Capture the cell that displays the provided text and extract its (x, y) central coordinate. 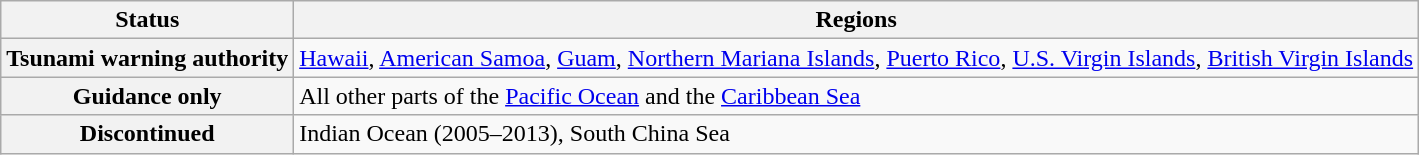
Tsunami warning authority (148, 58)
Guidance only (148, 96)
All other parts of the Pacific Ocean and the Caribbean Sea (856, 96)
Hawaii, American Samoa, Guam, Northern Mariana Islands, Puerto Rico, U.S. Virgin Islands, British Virgin Islands (856, 58)
Indian Ocean (2005–2013), South China Sea (856, 134)
Discontinued (148, 134)
Regions (856, 20)
Status (148, 20)
